Detect which cell encompasses the target text, then output its (x, y) center coordinate. 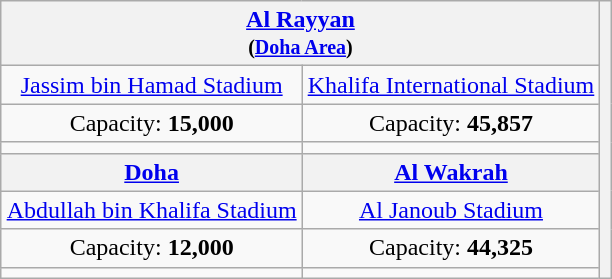
Khalifa International Stadium (451, 85)
Al Janoub Stadium (451, 210)
Capacity: 44,325 (451, 248)
Capacity: 15,000 (152, 123)
Capacity: 45,857 (451, 123)
Al Wakrah (451, 172)
Capacity: 12,000 (152, 248)
Jassim bin Hamad Stadium (152, 85)
Abdullah bin Khalifa Stadium (152, 210)
Al Rayyan (Doha Area) (300, 34)
Doha (152, 172)
